Return the [X, Y] coordinate for the center point of the cell that contains the specified text.  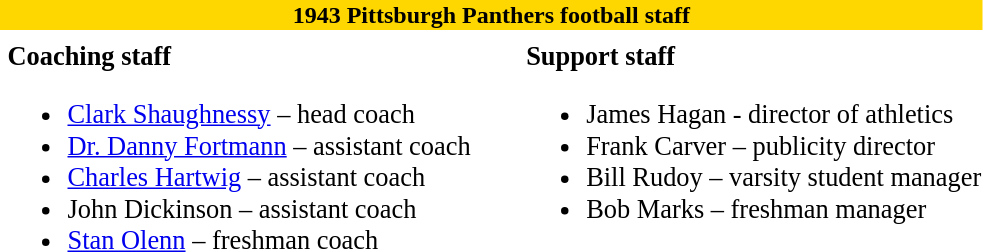
1943 Pittsburgh Panthers football staff [492, 15]
